Find where the given text appears and provide that cell's center as (X, Y) coordinate. 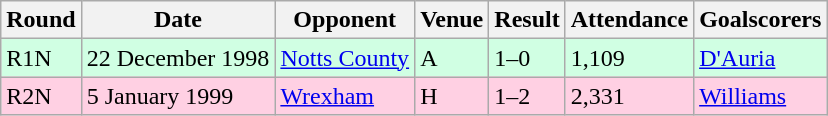
Notts County (345, 58)
5 January 1999 (178, 96)
A (452, 58)
Round (41, 20)
1,109 (629, 58)
Venue (452, 20)
Result (527, 20)
D'Auria (760, 58)
R1N (41, 58)
Opponent (345, 20)
H (452, 96)
2,331 (629, 96)
Williams (760, 96)
Date (178, 20)
1–0 (527, 58)
R2N (41, 96)
1–2 (527, 96)
Attendance (629, 20)
Wrexham (345, 96)
22 December 1998 (178, 58)
Goalscorers (760, 20)
